Search for the cell housing the specified text and yield its [x, y] center coordinate. 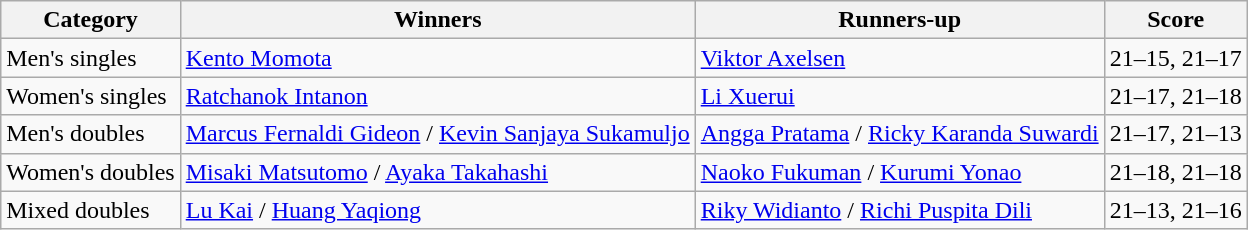
Marcus Fernaldi Gideon / Kevin Sanjaya Sukamuljo [438, 134]
Winners [438, 20]
21–17, 21–18 [1176, 96]
21–15, 21–17 [1176, 58]
Naoko Fukuman / Kurumi Yonao [900, 172]
Misaki Matsutomo / Ayaka Takahashi [438, 172]
Li Xuerui [900, 96]
Men's doubles [90, 134]
Kento Momota [438, 58]
21–17, 21–13 [1176, 134]
Mixed doubles [90, 210]
Angga Pratama / Ricky Karanda Suwardi [900, 134]
21–18, 21–18 [1176, 172]
Score [1176, 20]
Women's doubles [90, 172]
Riky Widianto / Richi Puspita Dili [900, 210]
Men's singles [90, 58]
21–13, 21–16 [1176, 210]
Runners-up [900, 20]
Lu Kai / Huang Yaqiong [438, 210]
Women's singles [90, 96]
Viktor Axelsen [900, 58]
Ratchanok Intanon [438, 96]
Category [90, 20]
